From the cell containing the given text, extract its center point as [x, y] coordinate. 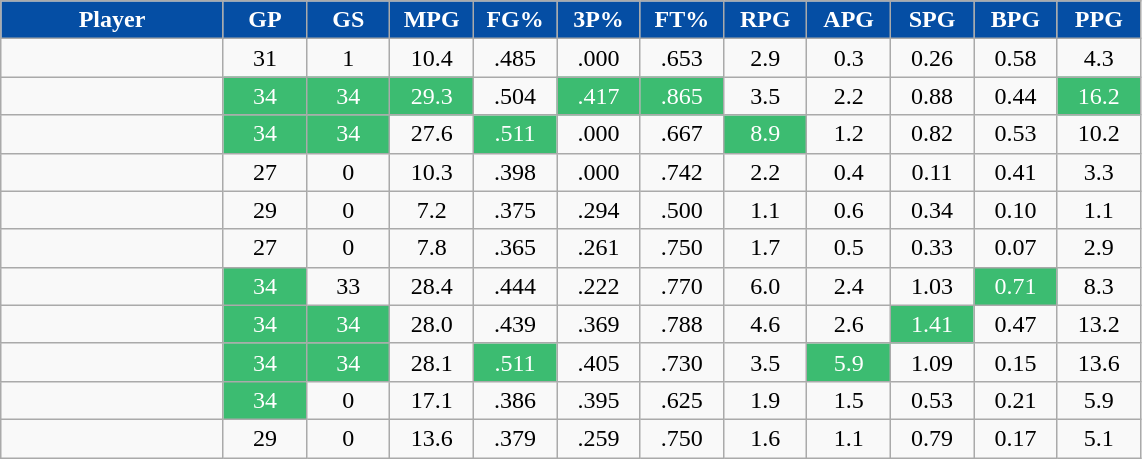
.222 [598, 286]
APG [848, 20]
33 [348, 286]
.369 [598, 324]
GS [348, 20]
.788 [682, 324]
.504 [514, 96]
28.0 [432, 324]
RPG [766, 20]
.485 [514, 58]
1.5 [848, 400]
28.1 [432, 362]
0.15 [1016, 362]
3.3 [1098, 172]
0.34 [932, 210]
.395 [598, 400]
8.3 [1098, 286]
1.9 [766, 400]
10.3 [432, 172]
10.2 [1098, 134]
31 [264, 58]
0.07 [1016, 248]
10.4 [432, 58]
.865 [682, 96]
8.9 [766, 134]
.398 [514, 172]
1.41 [932, 324]
16.2 [1098, 96]
0.5 [848, 248]
.439 [514, 324]
Player [112, 20]
0.11 [932, 172]
0.41 [1016, 172]
7.8 [432, 248]
0.58 [1016, 58]
PPG [1098, 20]
GP [264, 20]
.386 [514, 400]
.742 [682, 172]
FT% [682, 20]
0.88 [932, 96]
7.2 [432, 210]
0.10 [1016, 210]
MPG [432, 20]
2.6 [848, 324]
1.09 [932, 362]
FG% [514, 20]
0.17 [1016, 438]
28.4 [432, 286]
1 [348, 58]
.379 [514, 438]
29.3 [432, 96]
4.6 [766, 324]
0.71 [1016, 286]
.375 [514, 210]
13.2 [1098, 324]
1.6 [766, 438]
.730 [682, 362]
1.2 [848, 134]
0.33 [932, 248]
0.44 [1016, 96]
.625 [682, 400]
0.82 [932, 134]
0.47 [1016, 324]
.653 [682, 58]
0.21 [1016, 400]
3P% [598, 20]
.417 [598, 96]
1.03 [932, 286]
.259 [598, 438]
.294 [598, 210]
0.79 [932, 438]
1.7 [766, 248]
.500 [682, 210]
4.3 [1098, 58]
0.4 [848, 172]
27.6 [432, 134]
.444 [514, 286]
17.1 [432, 400]
0.6 [848, 210]
0.3 [848, 58]
5.1 [1098, 438]
6.0 [766, 286]
0.26 [932, 58]
SPG [932, 20]
.667 [682, 134]
.405 [598, 362]
2.4 [848, 286]
.770 [682, 286]
.365 [514, 248]
BPG [1016, 20]
.261 [598, 248]
